From the cell containing the given text, extract its center point as [x, y] coordinate. 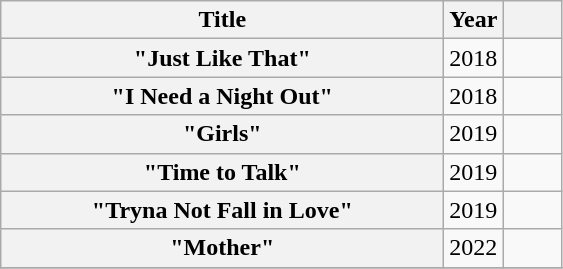
"Tryna Not Fall in Love" [222, 210]
"Time to Talk" [222, 172]
"Girls" [222, 134]
"I Need a Night Out" [222, 96]
"Mother" [222, 248]
2022 [474, 248]
Title [222, 20]
"Just Like That" [222, 58]
Year [474, 20]
